Find where the given text appears and provide that cell's center as (X, Y) coordinate. 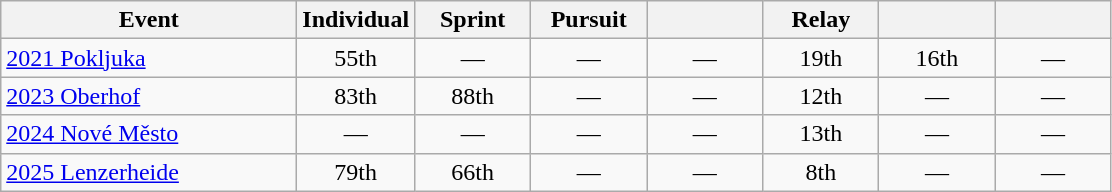
8th (821, 172)
Individual (356, 20)
2021 Pokljuka (149, 58)
66th (473, 172)
2023 Oberhof (149, 96)
2025 Lenzerheide (149, 172)
2024 Nové Město (149, 134)
12th (821, 96)
Relay (821, 20)
Sprint (473, 20)
13th (821, 134)
19th (821, 58)
16th (937, 58)
Event (149, 20)
55th (356, 58)
88th (473, 96)
79th (356, 172)
Pursuit (589, 20)
83th (356, 96)
